Extract the [X, Y] coordinate from the center of the cell holding the provided text.  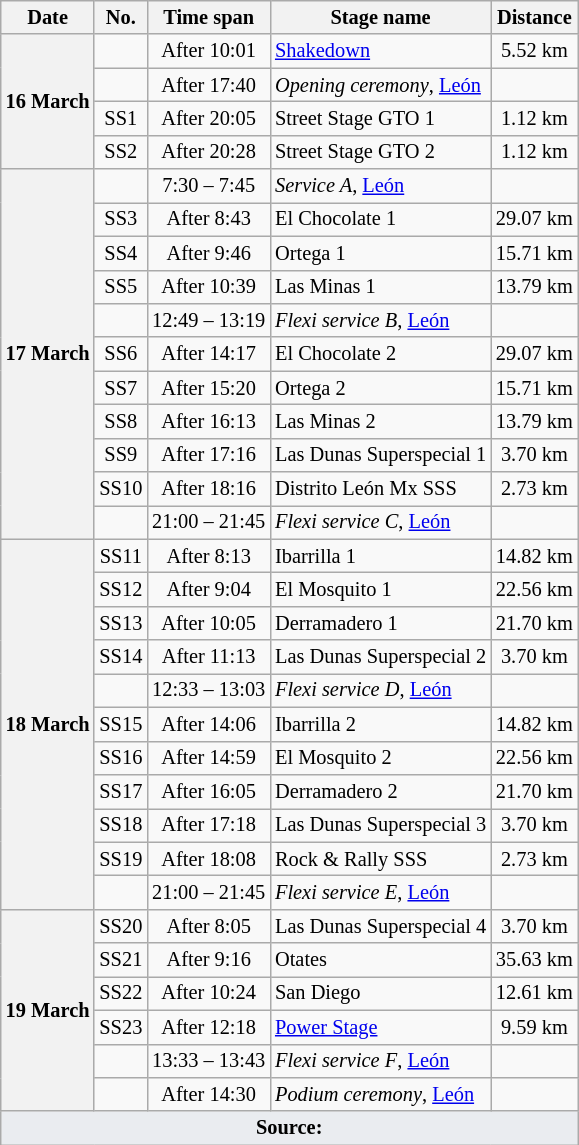
Las Minas 2 [380, 421]
SS12 [120, 589]
After 8:13 [208, 556]
Flexi service D, León [380, 690]
Ibarrilla 1 [380, 556]
After 8:05 [208, 926]
After 17:16 [208, 455]
Flexi service F, León [380, 1061]
Las Dunas Superspecial 3 [380, 825]
13:33 – 13:43 [208, 1061]
35.63 km [534, 960]
Stage name [380, 17]
7:30 – 7:45 [208, 186]
SS5 [120, 287]
After 10:39 [208, 287]
After 11:13 [208, 657]
SS22 [120, 993]
Street Stage GTO 2 [380, 152]
SS13 [120, 623]
SS20 [120, 926]
16 March [48, 102]
Rock & Rally SSS [380, 859]
Las Minas 1 [380, 287]
After 14:30 [208, 1094]
After 16:13 [208, 421]
SS18 [120, 825]
El Chocolate 1 [380, 219]
Ortega 1 [380, 253]
12:33 – 13:03 [208, 690]
17 March [48, 354]
SS8 [120, 421]
SS6 [120, 354]
Opening ceremony, León [380, 85]
SS9 [120, 455]
Las Dunas Superspecial 4 [380, 926]
After 9:04 [208, 589]
After 14:06 [208, 724]
El Mosquito 1 [380, 589]
After 9:16 [208, 960]
Podium ceremony, León [380, 1094]
19 March [48, 1010]
After 17:18 [208, 825]
SS7 [120, 388]
Ibarrilla 2 [380, 724]
5.52 km [534, 51]
After 10:24 [208, 993]
SS2 [120, 152]
SS19 [120, 859]
El Mosquito 2 [380, 758]
12:49 – 13:19 [208, 320]
SS14 [120, 657]
San Diego [380, 993]
Shakedown [380, 51]
SS17 [120, 791]
Date [48, 17]
SS11 [120, 556]
After 14:17 [208, 354]
No. [120, 17]
Distance [534, 17]
Service A, León [380, 186]
SS21 [120, 960]
Time span [208, 17]
Otates [380, 960]
After 16:05 [208, 791]
After 9:46 [208, 253]
Las Dunas Superspecial 2 [380, 657]
SS23 [120, 1027]
Street Stage GTO 1 [380, 118]
After 18:08 [208, 859]
Las Dunas Superspecial 1 [380, 455]
After 12:18 [208, 1027]
Derramadero 1 [380, 623]
After 20:05 [208, 118]
Ortega 2 [380, 388]
El Chocolate 2 [380, 354]
18 March [48, 724]
SS1 [120, 118]
SS4 [120, 253]
SS10 [120, 489]
Flexi service B, León [380, 320]
SS3 [120, 219]
After 8:43 [208, 219]
After 20:28 [208, 152]
Derramadero 2 [380, 791]
After 15:20 [208, 388]
9.59 km [534, 1027]
Flexi service C, León [380, 522]
After 17:40 [208, 85]
Flexi service E, León [380, 892]
Source: [290, 1128]
12.61 km [534, 993]
After 10:01 [208, 51]
After 18:16 [208, 489]
Power Stage [380, 1027]
After 10:05 [208, 623]
SS15 [120, 724]
SS16 [120, 758]
After 14:59 [208, 758]
Distrito León Mx SSS [380, 489]
